Determine the (x, y) coordinate at the center of the cell enclosing the given text.  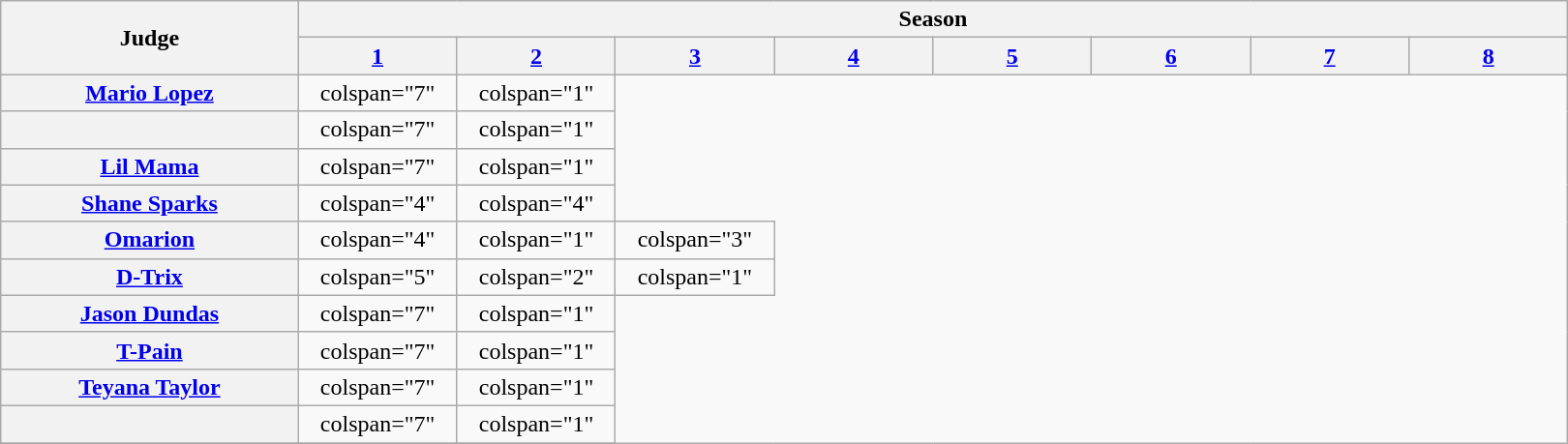
5 (1012, 56)
Judge (149, 38)
Omarion (149, 240)
3 (695, 56)
D-Trix (149, 277)
Teyana Taylor (149, 387)
Shane Sparks (149, 203)
Jason Dundas (149, 313)
colspan="3" (695, 240)
8 (1489, 56)
Season (933, 19)
T-Pain (149, 350)
Mario Lopez (149, 93)
colspan="2" (536, 277)
Lil Mama (149, 166)
4 (854, 56)
6 (1171, 56)
7 (1330, 56)
colspan="5" (377, 277)
1 (377, 56)
2 (536, 56)
